Identify which cell holds the provided text, then report its (X, Y) central coordinate. 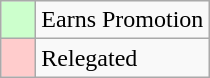
Earns Promotion (122, 20)
Relegated (122, 58)
